Detect which cell encompasses the target text, then output its (X, Y) center coordinate. 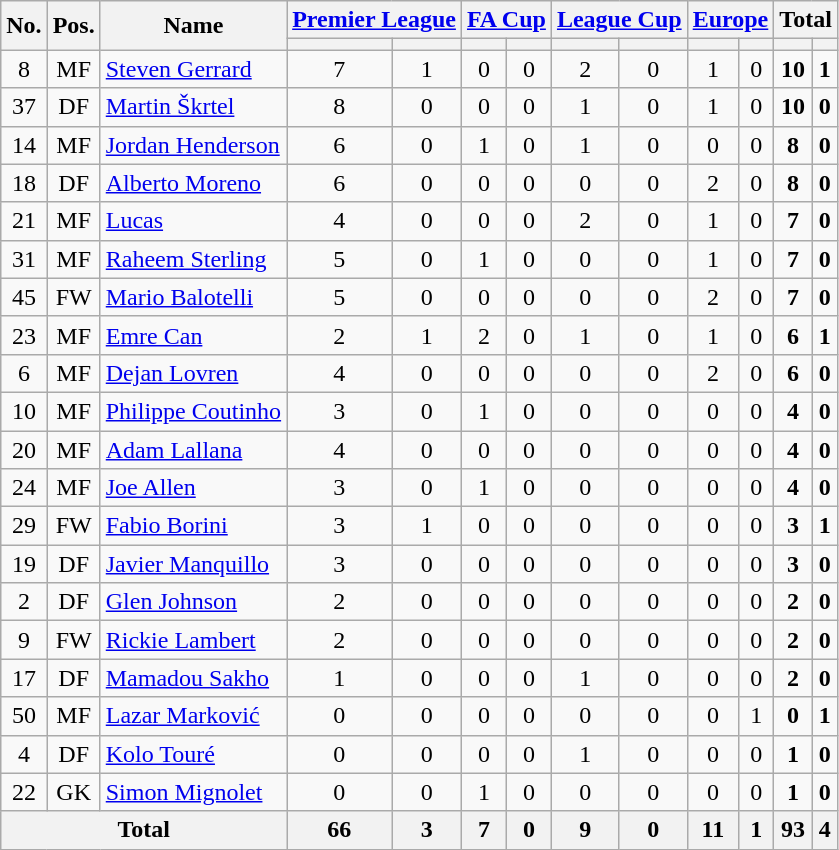
League Cup (619, 20)
No. (24, 26)
Philippe Coutinho (193, 411)
66 (340, 830)
17 (24, 678)
Simon Mignolet (193, 792)
Name (193, 26)
Adam Lallana (193, 449)
GK (74, 792)
FA Cup (506, 20)
Fabio Borini (193, 526)
45 (24, 297)
21 (24, 221)
Raheem Sterling (193, 259)
Mario Balotelli (193, 297)
Lazar Marković (193, 716)
Alberto Moreno (193, 183)
29 (24, 526)
Europe (730, 20)
Joe Allen (193, 488)
23 (24, 335)
Pos. (74, 26)
24 (24, 488)
Javier Manquillo (193, 564)
Kolo Touré (193, 754)
31 (24, 259)
50 (24, 716)
93 (793, 830)
19 (24, 564)
Mamadou Sakho (193, 678)
18 (24, 183)
20 (24, 449)
Emre Can (193, 335)
Lucas (193, 221)
Steven Gerrard (193, 69)
Dejan Lovren (193, 373)
11 (712, 830)
Rickie Lambert (193, 640)
Glen Johnson (193, 602)
14 (24, 145)
22 (24, 792)
37 (24, 107)
Martin Škrtel (193, 107)
Premier League (374, 20)
Jordan Henderson (193, 145)
